Return the [x, y] coordinate for the center point of the cell that contains the specified text.  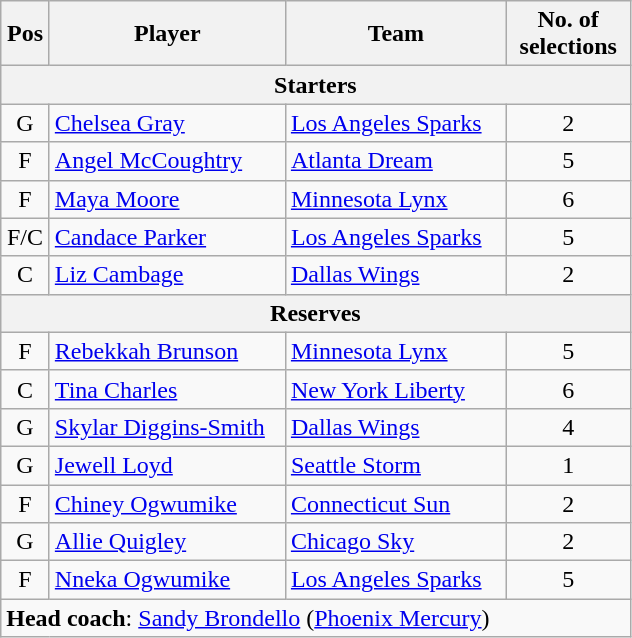
Rebekkah Brunson [167, 351]
Team [396, 34]
Tina Charles [167, 389]
Skylar Diggins-Smith [167, 427]
Pos [26, 34]
Head coach: Sandy Brondello (Phoenix Mercury) [316, 618]
Connecticut Sun [396, 503]
Candace Parker [167, 237]
Seattle Storm [396, 465]
Starters [316, 85]
4 [568, 427]
No. of selections [568, 34]
Player [167, 34]
Chiney Ogwumike [167, 503]
Maya Moore [167, 199]
Chicago Sky [396, 542]
Liz Cambage [167, 275]
1 [568, 465]
Reserves [316, 313]
Jewell Loyd [167, 465]
Chelsea Gray [167, 123]
F/C [26, 237]
Angel McCoughtry [167, 161]
Atlanta Dream [396, 161]
New York Liberty [396, 389]
Allie Quigley [167, 542]
Nneka Ogwumike [167, 580]
